Capture the cell that displays the provided text and extract its (X, Y) central coordinate. 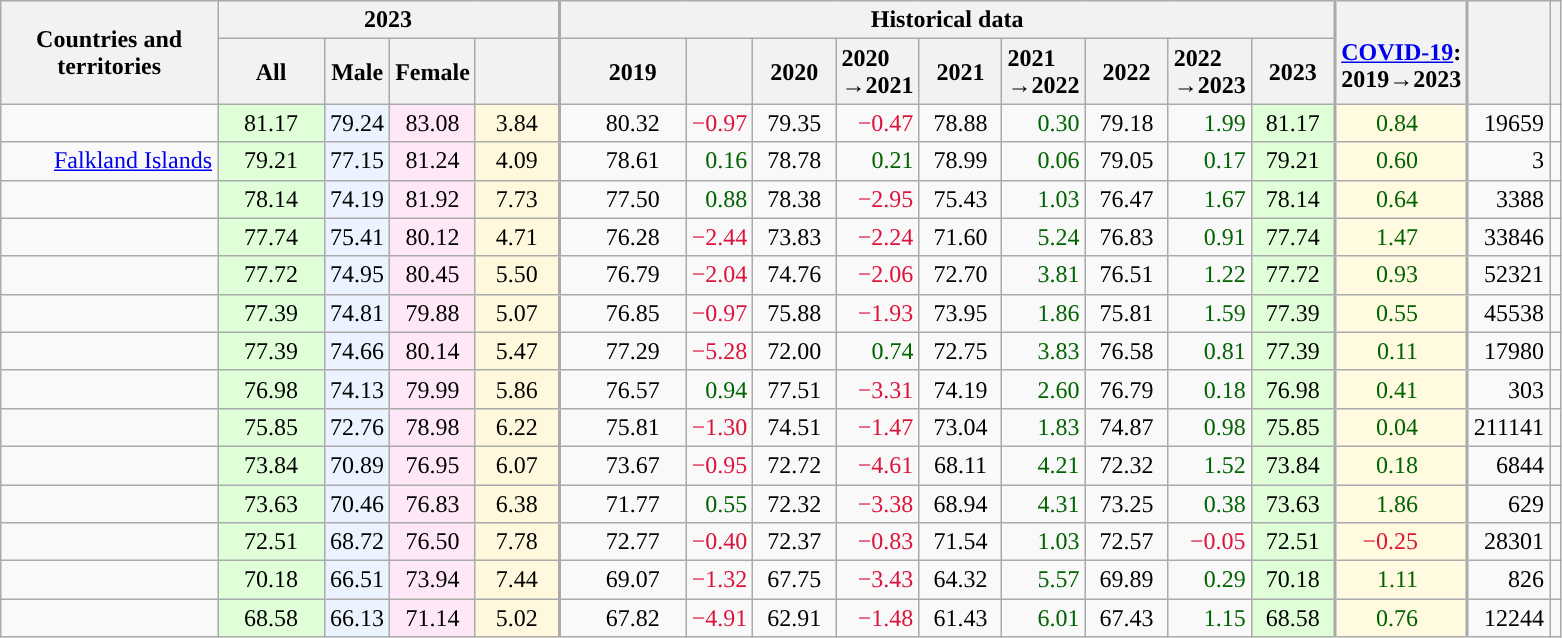
4.71 (517, 237)
73.95 (960, 313)
0.74 (878, 351)
74.13 (358, 389)
72.72 (794, 465)
72.37 (794, 542)
68.72 (358, 542)
2020→2021 (878, 72)
2019 (622, 72)
72.57 (1126, 542)
12244 (1509, 618)
80.45 (433, 275)
78.88 (960, 123)
5.24 (1044, 237)
Male (358, 72)
77.50 (622, 199)
−1.93 (878, 313)
4.09 (517, 161)
−4.91 (720, 618)
0.81 (1210, 351)
75.43 (960, 199)
0.88 (720, 199)
66.13 (358, 618)
0.30 (1044, 123)
76.58 (1126, 351)
72.76 (358, 427)
68.11 (960, 465)
74.51 (794, 427)
−4.61 (878, 465)
4.31 (1044, 503)
4.21 (1044, 465)
−0.95 (720, 465)
−1.30 (720, 427)
3388 (1509, 199)
70.46 (358, 503)
76.57 (622, 389)
5.47 (517, 351)
0.21 (878, 161)
0.29 (1210, 580)
−2.04 (720, 275)
All (272, 72)
5.07 (517, 313)
74.87 (1126, 427)
77.51 (794, 389)
19659 (1509, 123)
72.75 (960, 351)
81.24 (433, 161)
0.11 (1402, 351)
62.91 (794, 618)
COVID-19:2019→2023 (1402, 52)
67.75 (794, 580)
66.51 (358, 580)
2021 (960, 72)
2022 (1126, 72)
−1.32 (720, 580)
72.77 (622, 542)
0.38 (1210, 503)
2.60 (1044, 389)
0.91 (1210, 237)
0.84 (1402, 123)
78.99 (960, 161)
33846 (1509, 237)
0.93 (1402, 275)
0.76 (1402, 618)
71.54 (960, 542)
−3.38 (878, 503)
79.99 (433, 389)
7.44 (517, 580)
Female (433, 72)
79.88 (433, 313)
79.18 (1126, 123)
−0.47 (878, 123)
0.17 (1210, 161)
77.15 (358, 161)
1.99 (1210, 123)
73.04 (960, 427)
80.12 (433, 237)
3 (1509, 161)
71.14 (433, 618)
2020 (794, 72)
211141 (1509, 427)
76.47 (1126, 199)
76.51 (1126, 275)
5.02 (517, 618)
−2.44 (720, 237)
72.70 (960, 275)
76.50 (433, 542)
6.01 (1044, 618)
1.59 (1210, 313)
629 (1509, 503)
−2.95 (878, 199)
64.32 (960, 580)
0.06 (1044, 161)
0.60 (1402, 161)
71.77 (622, 503)
80.32 (622, 123)
72.00 (794, 351)
826 (1509, 580)
78.98 (433, 427)
−0.40 (720, 542)
52321 (1509, 275)
78.38 (794, 199)
17980 (1509, 351)
5.86 (517, 389)
3.84 (517, 123)
Countries andterritories (110, 52)
6.07 (517, 465)
7.73 (517, 199)
81.92 (433, 199)
74.76 (794, 275)
80.14 (433, 351)
74.66 (358, 351)
0.04 (1402, 427)
45538 (1509, 313)
79.35 (794, 123)
78.61 (622, 161)
−1.47 (878, 427)
6.38 (517, 503)
3.83 (1044, 351)
−5.28 (720, 351)
73.83 (794, 237)
67.43 (1126, 618)
76.95 (433, 465)
71.60 (960, 237)
−1.48 (878, 618)
1.83 (1044, 427)
−0.25 (1402, 542)
1.22 (1210, 275)
−0.83 (878, 542)
73.67 (622, 465)
−3.43 (878, 580)
0.98 (1210, 427)
−2.24 (878, 237)
69.89 (1126, 580)
−3.31 (878, 389)
73.25 (1126, 503)
28301 (1509, 542)
1.11 (1402, 580)
75.88 (794, 313)
74.81 (358, 313)
67.82 (622, 618)
0.41 (1402, 389)
1.52 (1210, 465)
79.24 (358, 123)
78.78 (794, 161)
3.81 (1044, 275)
61.43 (960, 618)
76.85 (622, 313)
74.95 (358, 275)
7.78 (517, 542)
−2.06 (878, 275)
Historical data (947, 20)
5.50 (517, 275)
6844 (1509, 465)
2021→2022 (1044, 72)
0.94 (720, 389)
73.94 (433, 580)
75.41 (358, 237)
70.89 (358, 465)
83.08 (433, 123)
1.47 (1402, 237)
69.07 (622, 580)
−0.05 (1210, 542)
1.15 (1210, 618)
1.67 (1210, 199)
303 (1509, 389)
76.28 (622, 237)
5.57 (1044, 580)
0.64 (1402, 199)
79.05 (1126, 161)
77.29 (622, 351)
68.94 (960, 503)
Falkland Islands (110, 161)
0.16 (720, 161)
6.22 (517, 427)
2022→2023 (1210, 72)
